Find where the given text appears and provide that cell's center as [X, Y] coordinate. 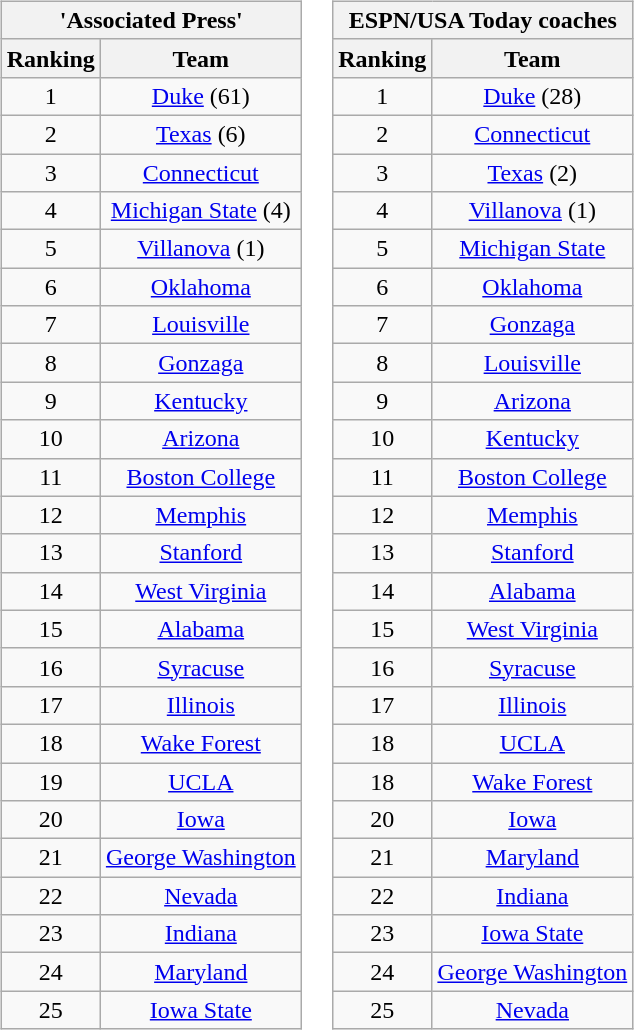
Texas (6) [200, 134]
19 [50, 781]
Michigan State [532, 249]
ESPN/USA Today coaches [483, 20]
Duke (28) [532, 96]
Duke (61) [200, 96]
Texas (2) [532, 173]
Michigan State (4) [200, 211]
'Associated Press' [151, 20]
